Detect which cell encompasses the target text, then output its [X, Y] center coordinate. 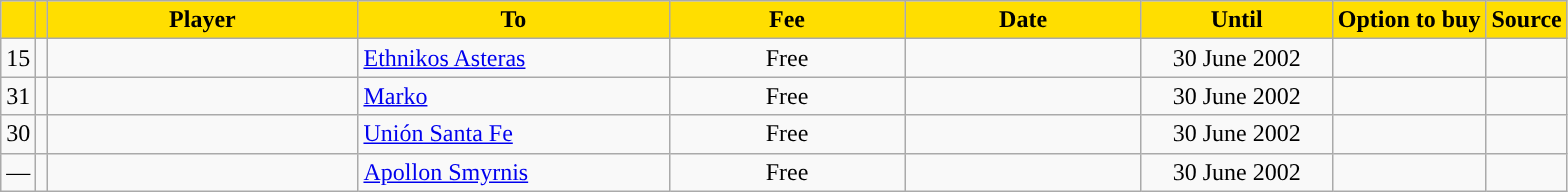
Apollon Smyrnis [514, 172]
To [514, 20]
Player [202, 20]
Date [1023, 20]
15 [18, 58]
Source [1526, 20]
Option to buy [1409, 20]
Marko [514, 96]
30 [18, 134]
Until [1236, 20]
31 [18, 96]
Ethnikos Asteras [514, 58]
— [18, 172]
Fee [787, 20]
Unión Santa Fe [514, 134]
